Locate the cell with the specified text and output its [X, Y] center coordinate. 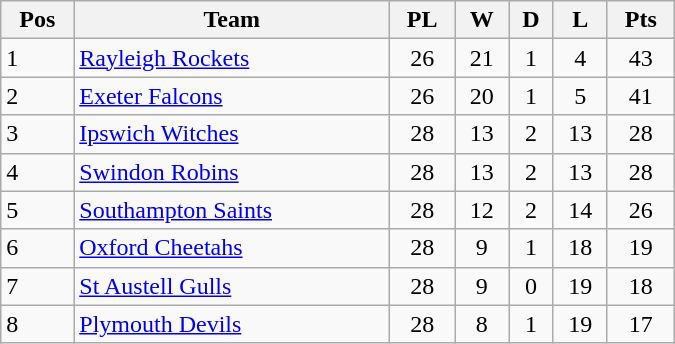
41 [640, 96]
Southampton Saints [232, 210]
Ipswich Witches [232, 134]
Pts [640, 20]
12 [482, 210]
Team [232, 20]
43 [640, 58]
D [531, 20]
PL [422, 20]
14 [580, 210]
St Austell Gulls [232, 286]
W [482, 20]
Swindon Robins [232, 172]
3 [38, 134]
Exeter Falcons [232, 96]
Pos [38, 20]
6 [38, 248]
21 [482, 58]
Rayleigh Rockets [232, 58]
0 [531, 286]
17 [640, 324]
Plymouth Devils [232, 324]
7 [38, 286]
L [580, 20]
Oxford Cheetahs [232, 248]
20 [482, 96]
